Return [x, y] of the center of cell containing provided text 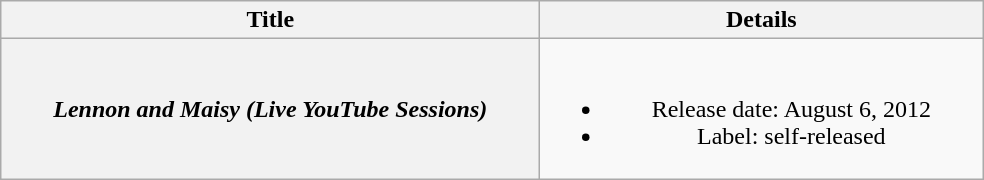
Lennon and Maisy (Live YouTube Sessions) [270, 109]
Release date: August 6, 2012Label: self-released [762, 109]
Details [762, 20]
Title [270, 20]
